Search for the cell housing the specified text and yield its (X, Y) center coordinate. 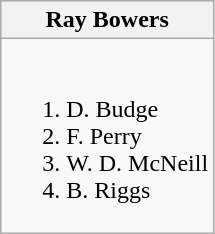
D. Budge F. Perry W. D. McNeill B. Riggs (108, 136)
Ray Bowers (108, 20)
